Return the (X, Y) coordinate for the center point of the cell that contains the specified text.  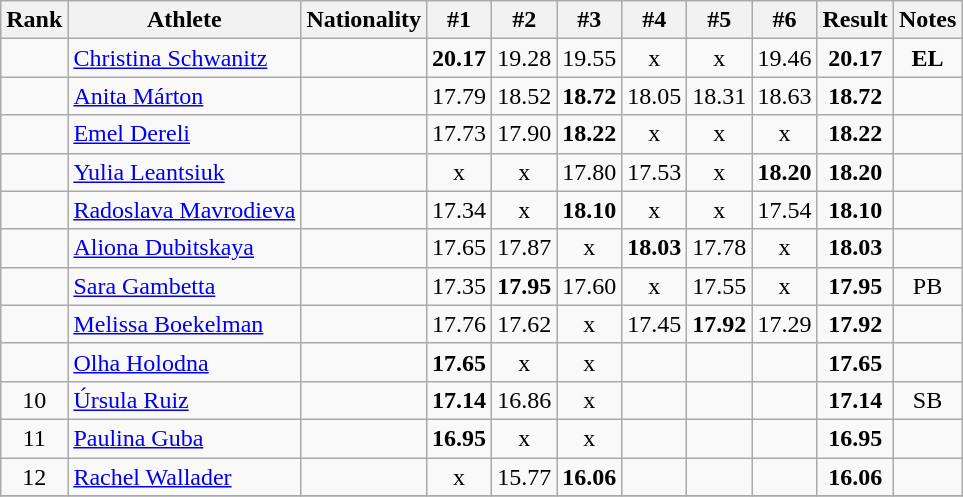
Athlete (184, 20)
12 (34, 477)
17.34 (460, 210)
19.28 (524, 58)
#3 (590, 20)
17.87 (524, 248)
17.90 (524, 134)
17.29 (784, 324)
#4 (654, 20)
17.62 (524, 324)
Olha Holodna (184, 362)
19.46 (784, 58)
Radoslava Mavrodieva (184, 210)
17.79 (460, 96)
10 (34, 400)
17.53 (654, 172)
Úrsula Ruiz (184, 400)
Emel Dereli (184, 134)
Anita Márton (184, 96)
#2 (524, 20)
19.55 (590, 58)
18.05 (654, 96)
17.55 (720, 286)
Notes (927, 20)
17.73 (460, 134)
17.54 (784, 210)
18.52 (524, 96)
11 (34, 438)
Paulina Guba (184, 438)
18.63 (784, 96)
EL (927, 58)
17.80 (590, 172)
SB (927, 400)
Result (855, 20)
Sara Gambetta (184, 286)
Yulia Leantsiuk (184, 172)
17.78 (720, 248)
17.76 (460, 324)
Rachel Wallader (184, 477)
Aliona Dubitskaya (184, 248)
#5 (720, 20)
PB (927, 286)
17.60 (590, 286)
#6 (784, 20)
Rank (34, 20)
15.77 (524, 477)
Christina Schwanitz (184, 58)
Nationality (364, 20)
#1 (460, 20)
18.31 (720, 96)
16.86 (524, 400)
17.35 (460, 286)
17.45 (654, 324)
Melissa Boekelman (184, 324)
